Pinpoint the cell where the given text exists, returning its (x, y) midpoint coordinate. 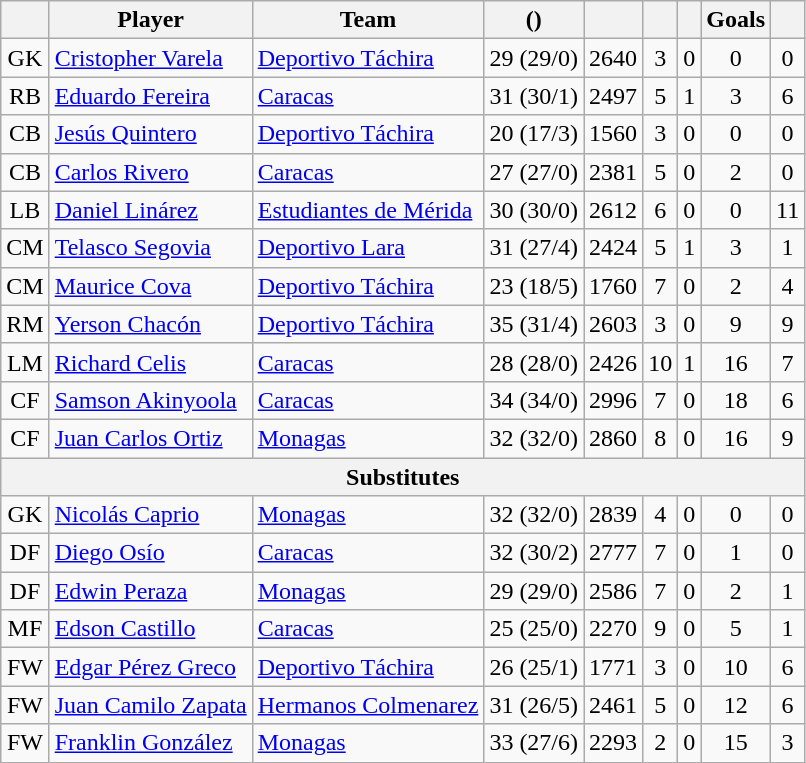
Edson Castillo (150, 629)
2270 (614, 629)
32 (30/2) (534, 553)
Eduardo Fereira (150, 96)
Goals (736, 20)
1760 (614, 286)
34 (34/0) (534, 400)
() (534, 20)
1560 (614, 134)
2777 (614, 553)
Team (368, 20)
MF (25, 629)
Edwin Peraza (150, 591)
Estudiantes de Mérida (368, 210)
2293 (614, 743)
20 (17/3) (534, 134)
23 (18/5) (534, 286)
28 (28/0) (534, 362)
Telasco Segovia (150, 248)
27 (27/0) (534, 172)
Yerson Chacón (150, 324)
8 (660, 438)
Franklin González (150, 743)
35 (31/4) (534, 324)
1771 (614, 667)
12 (736, 705)
Nicolás Caprio (150, 515)
26 (25/1) (534, 667)
2586 (614, 591)
33 (27/6) (534, 743)
Samson Akinyoola (150, 400)
Maurice Cova (150, 286)
Richard Celis (150, 362)
18 (736, 400)
2839 (614, 515)
RB (25, 96)
LM (25, 362)
Carlos Rivero (150, 172)
15 (736, 743)
Juan Carlos Ortiz (150, 438)
31 (27/4) (534, 248)
Daniel Linárez (150, 210)
Diego Osío (150, 553)
2612 (614, 210)
Edgar Pérez Greco (150, 667)
2860 (614, 438)
Juan Camilo Zapata (150, 705)
Player (150, 20)
Deportivo Lara (368, 248)
2461 (614, 705)
RM (25, 324)
Hermanos Colmenarez (368, 705)
2426 (614, 362)
2996 (614, 400)
Jesús Quintero (150, 134)
2497 (614, 96)
2381 (614, 172)
31 (30/1) (534, 96)
LB (25, 210)
Cristopher Varela (150, 58)
2603 (614, 324)
2424 (614, 248)
2640 (614, 58)
30 (30/0) (534, 210)
Substitutes (403, 477)
31 (26/5) (534, 705)
25 (25/0) (534, 629)
11 (788, 210)
